Provide the (X, Y) coordinate of the cell's center where the given text is located.  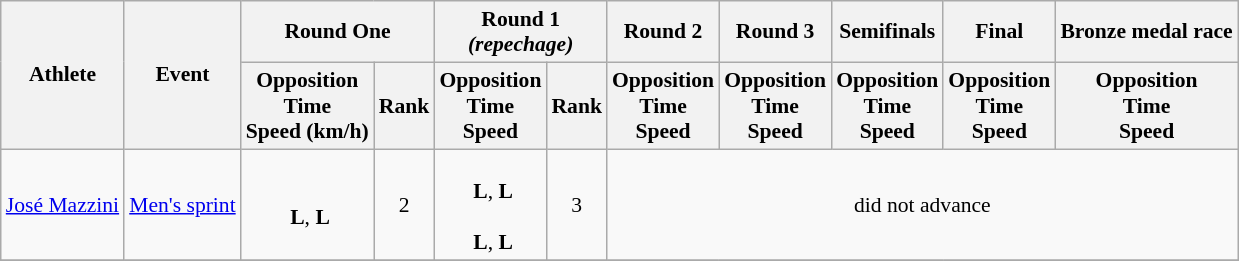
did not advance (922, 205)
2 (404, 205)
Round One (338, 32)
Final (999, 32)
Round 3 (775, 32)
Semifinals (887, 32)
José Mazzini (62, 205)
Event (182, 75)
Athlete (62, 75)
Bronze medal race (1146, 32)
L, L L, L (490, 205)
OppositionTimeSpeed (km/h) (308, 106)
L, L (308, 205)
Men's sprint (182, 205)
Round 1(repechage) (520, 32)
3 (576, 205)
Round 2 (663, 32)
